Determine the [X, Y] coordinate at the center of the cell enclosing the given text.  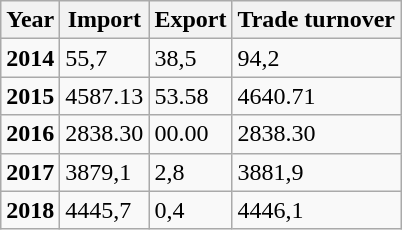
2016 [30, 134]
2,8 [190, 172]
Export [190, 20]
94,2 [316, 58]
Trade turnover [316, 20]
3879,1 [104, 172]
00.00 [190, 134]
Import [104, 20]
4445,7 [104, 210]
55,7 [104, 58]
2014 [30, 58]
4446,1 [316, 210]
2015 [30, 96]
2018 [30, 210]
38,5 [190, 58]
4587.13 [104, 96]
4640.71 [316, 96]
2017 [30, 172]
3881,9 [316, 172]
53.58 [190, 96]
0,4 [190, 210]
Year [30, 20]
